Return (X, Y) of the center of cell containing provided text 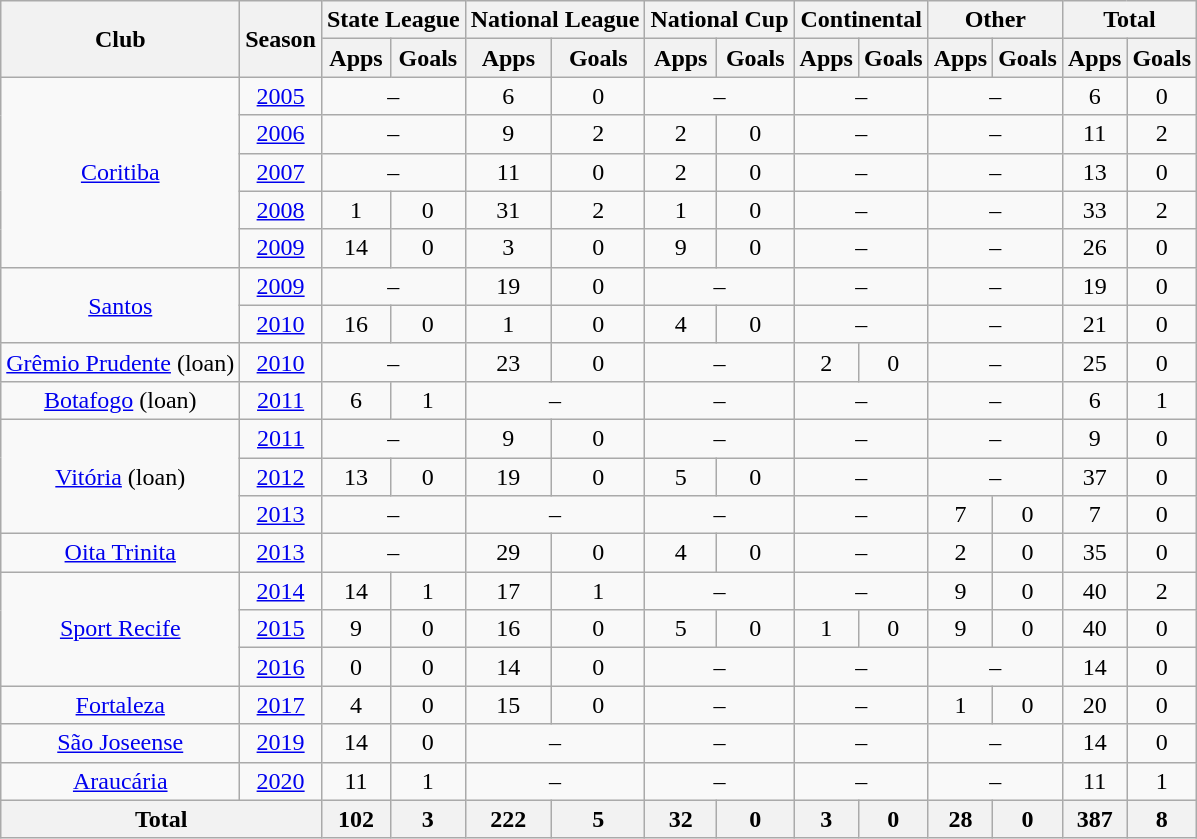
2006 (281, 134)
26 (1094, 248)
102 (356, 819)
37 (1094, 477)
National League (555, 20)
35 (1094, 553)
Vitória (loan) (120, 476)
2014 (281, 591)
Botafogo (loan) (120, 400)
Santos (120, 305)
São Joseense (120, 743)
31 (508, 210)
8 (1162, 819)
2016 (281, 667)
Fortaleza (120, 705)
Season (281, 39)
23 (508, 362)
Coritiba (120, 172)
State League (393, 20)
29 (508, 553)
2005 (281, 96)
Sport Recife (120, 629)
15 (508, 705)
2019 (281, 743)
2007 (281, 172)
32 (681, 819)
17 (508, 591)
2020 (281, 781)
2015 (281, 629)
Club (120, 39)
21 (1094, 324)
Continental (861, 20)
2017 (281, 705)
2012 (281, 477)
387 (1094, 819)
Grêmio Prudente (loan) (120, 362)
Other (995, 20)
2008 (281, 210)
Oita Trinita (120, 553)
222 (508, 819)
33 (1094, 210)
28 (960, 819)
National Cup (720, 20)
Araucária (120, 781)
20 (1094, 705)
25 (1094, 362)
